Capture the cell that displays the provided text and extract its (X, Y) central coordinate. 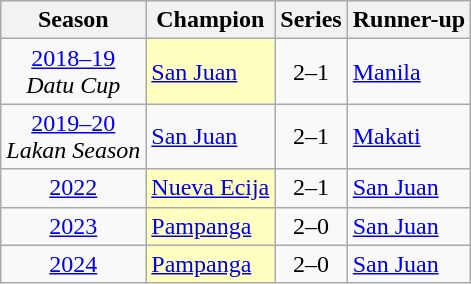
2019–20 Lakan Season (74, 136)
2024 (74, 264)
Season (74, 20)
2023 (74, 226)
Runner-up (409, 20)
Makati (409, 136)
2022 (74, 188)
Manila (409, 72)
Series (311, 20)
Champion (210, 20)
Nueva Ecija (210, 188)
2018–19 Datu Cup (74, 72)
